Provide the (x, y) coordinate of the cell's center where the given text is located.  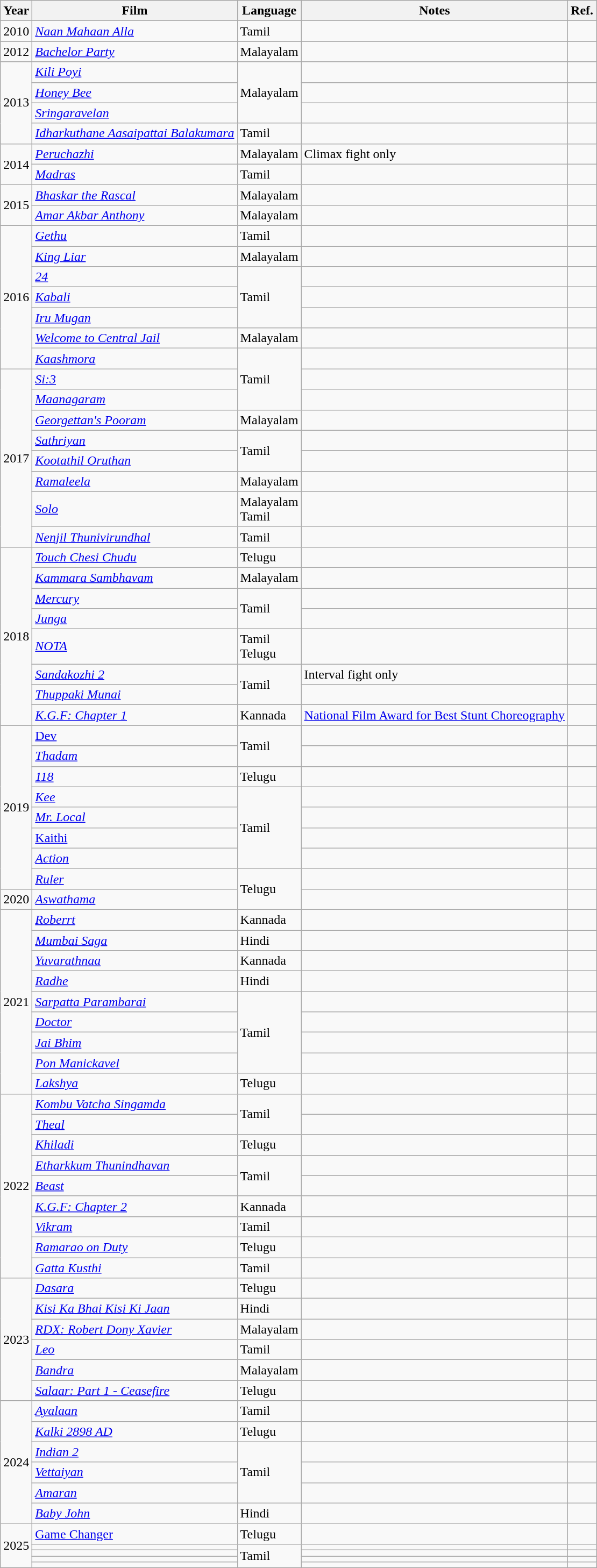
2020 (16, 899)
Iru Mugan (134, 318)
Kammara Sambhavam (134, 578)
Thuppaki Munai (134, 695)
Bachelor Party (134, 52)
Naan Mahaan Alla (134, 31)
2010 (16, 31)
Interval fight only (435, 674)
MalayalamTamil (269, 509)
Thadam (134, 756)
Sathriyan (134, 440)
2019 (16, 807)
Georgettan's Pooram (134, 420)
Sandakozhi 2 (134, 674)
2014 (16, 164)
Etharkkum Thunindhavan (134, 1165)
Touch Chesi Chudu (134, 557)
Action (134, 858)
Ayalaan (134, 1411)
2023 (16, 1339)
Salaar: Part 1 - Ceasefire (134, 1391)
Kabali (134, 297)
Junga (134, 619)
Kaithi (134, 838)
Nenjil Thunivirundhal (134, 537)
Amaran (134, 1493)
Notes (435, 11)
K.G.F: Chapter 2 (134, 1206)
2021 (16, 1001)
Solo (134, 509)
2016 (16, 297)
2017 (16, 458)
Si:3 (134, 379)
Sarpatta Parambarai (134, 1002)
Film (134, 11)
Ref. (582, 11)
King Liar (134, 256)
NOTA (134, 646)
Ruler (134, 879)
Idharkuthane Aasaipattai Balakumara (134, 133)
Ramarao on Duty (134, 1247)
Peruchazhi (134, 154)
Madras (134, 174)
Kalki 2898 AD (134, 1431)
Radhe (134, 981)
Pon Manickavel (134, 1063)
Vikram (134, 1227)
Gethu (134, 236)
2025 (16, 1545)
Ramaleela (134, 481)
2024 (16, 1462)
Welcome to Central Jail (134, 338)
Gatta Kusthi (134, 1267)
Kili Poyi (134, 72)
Mr. Local (134, 817)
Vettaiyan (134, 1472)
2022 (16, 1186)
Dasara (134, 1288)
Jai Bhim (134, 1043)
Doctor (134, 1022)
Baby John (134, 1513)
Mumbai Saga (134, 940)
Beast (134, 1186)
Amar Akbar Anthony (134, 215)
2012 (16, 52)
Climax fight only (435, 154)
Indian 2 (134, 1452)
Aswathama (134, 899)
118 (134, 776)
Sringaravelan (134, 113)
Khiladi (134, 1145)
Kombu Vatcha Singamda (134, 1104)
Year (16, 11)
Roberrt (134, 920)
K.G.F: Chapter 1 (134, 715)
Game Changer (134, 1534)
Mercury (134, 598)
Bhaskar the Rascal (134, 195)
TamilTelugu (269, 646)
Bandra (134, 1370)
Yuvarathnaa (134, 961)
2018 (16, 636)
Kee (134, 797)
Kootathil Oruthan (134, 461)
Language (269, 11)
2015 (16, 205)
Kisi Ka Bhai Kisi Ki Jaan (134, 1309)
National Film Award for Best Stunt Choreography (435, 715)
2013 (16, 103)
Lakshya (134, 1084)
Dev (134, 736)
Leo (134, 1350)
24 (134, 277)
Kaashmora (134, 359)
Theal (134, 1124)
Honey Bee (134, 92)
Maanagaram (134, 400)
RDX: Robert Dony Xavier (134, 1329)
